Capture the cell that displays the provided text and extract its [X, Y] central coordinate. 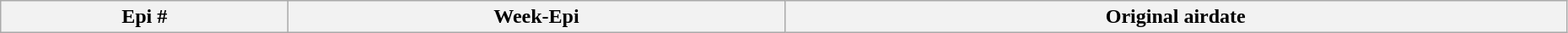
Epi # [145, 17]
Original airdate [1176, 17]
Week-Epi [536, 17]
